Locate the cell with the specified text and output its [X, Y] center coordinate. 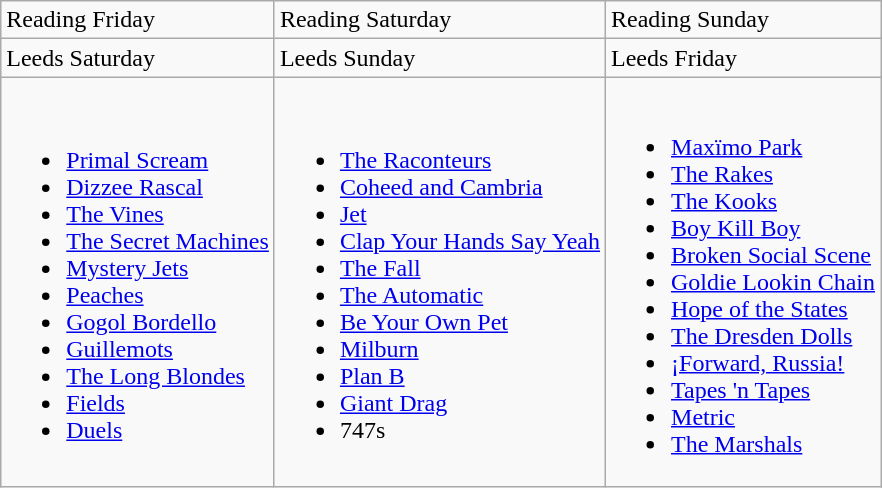
Reading Friday [138, 20]
Leeds Sunday [440, 58]
Reading Sunday [744, 20]
Primal ScreamDizzee RascalThe VinesThe Secret MachinesMystery JetsPeachesGogol BordelloGuillemotsThe Long BlondesFieldsDuels [138, 282]
Leeds Saturday [138, 58]
Reading Saturday [440, 20]
Leeds Friday [744, 58]
The RaconteursCoheed and CambriaJetClap Your Hands Say YeahThe FallThe AutomaticBe Your Own PetMilburnPlan BGiant Drag747s [440, 282]
